Output the (X, Y) coordinate of the center of the cell containing the given text.  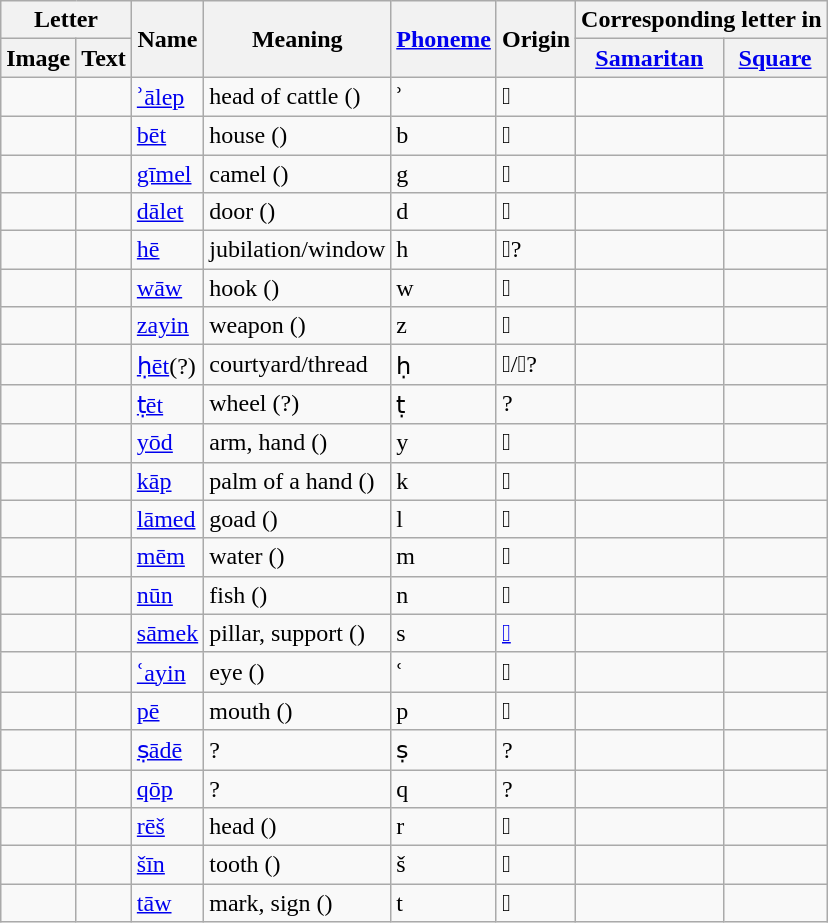
head () (298, 827)
wāw (167, 288)
𓂝 (536, 443)
yōd (167, 443)
š (444, 865)
bēt (167, 135)
𓌙 (536, 173)
𓈖 (536, 557)
𓆓 (536, 595)
ʿ (444, 672)
ṣ (444, 750)
𓃾 (536, 97)
𓌓 (536, 865)
sāmek (167, 633)
wheel (?) (298, 404)
𓏲 (536, 288)
𓏴 (536, 903)
𓂧 (536, 481)
w (444, 288)
mēm (167, 557)
lāmed (167, 519)
gīmel (167, 173)
Origin (536, 39)
𓂋 (536, 711)
šīn (167, 865)
tooth () (298, 865)
hook () (298, 288)
l (444, 519)
s (444, 633)
head of cattle () (298, 97)
𓊽 (536, 633)
qōp (167, 789)
𓏭 (536, 326)
pillar, support () (298, 633)
k (444, 481)
Letter (66, 20)
house () (298, 135)
g (444, 173)
ḥēt(?) (167, 365)
ḥ (444, 365)
door () (298, 212)
m (444, 557)
r (444, 827)
𓉗/𓈈? (536, 365)
n (444, 595)
mouth () (298, 711)
Meaning (298, 39)
ṭēt (167, 404)
rēš (167, 827)
kāp (167, 481)
Image (38, 58)
𓇯 (536, 212)
Name (167, 39)
zayin (167, 326)
arm, hand () (298, 443)
mark, sign () (298, 903)
jubilation/window (298, 250)
b (444, 135)
fish () (298, 595)
Text (104, 58)
ʾālep (167, 97)
h (444, 250)
tāw (167, 903)
pē (167, 711)
goad () (298, 519)
ṣādē (167, 750)
y (444, 443)
t (444, 903)
ʿayin (167, 672)
ṭ (444, 404)
Square (775, 58)
hē (167, 250)
𓁶 (536, 827)
palm of a hand () (298, 481)
p (444, 711)
courtyard/thread (298, 365)
𓉐 (536, 135)
𓁹 (536, 672)
camel () (298, 173)
q (444, 789)
Corresponding letter in (702, 20)
weapon () (298, 326)
d (444, 212)
nūn (167, 595)
eye () (298, 672)
𓀠? (536, 250)
Samaritan (650, 58)
ʾ (444, 97)
𓌅 (536, 519)
dālet (167, 212)
z (444, 326)
Phoneme (444, 39)
water () (298, 557)
